Pinpoint the cell where the given text exists, returning its [X, Y] midpoint coordinate. 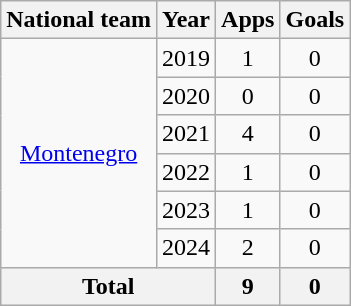
Goals [315, 20]
2019 [186, 58]
Montenegro [79, 153]
2021 [186, 134]
2023 [186, 210]
Total [108, 286]
9 [248, 286]
2020 [186, 96]
National team [79, 20]
2022 [186, 172]
4 [248, 134]
Year [186, 20]
Apps [248, 20]
2 [248, 248]
2024 [186, 248]
